Return (x, y) of the center of cell containing provided text 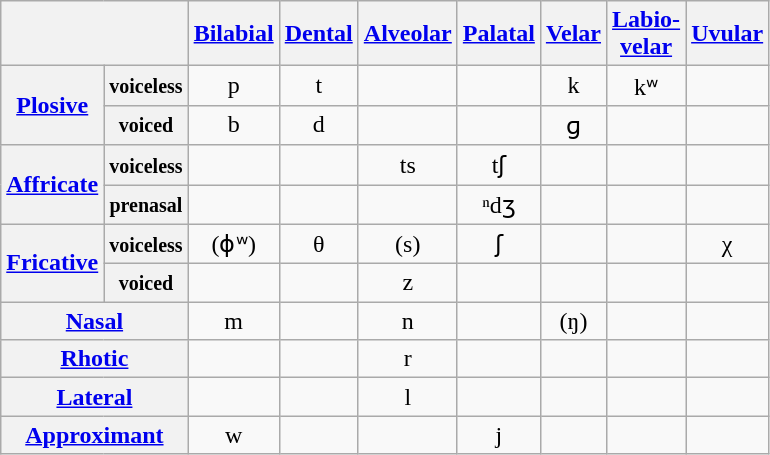
Bilabial (234, 34)
l (408, 397)
(ŋ) (573, 321)
r (408, 359)
b (234, 125)
Dental (318, 34)
prenasal (146, 204)
Velar (573, 34)
(s) (408, 244)
Plosive (52, 106)
Lateral (94, 397)
w (234, 435)
t (318, 86)
Approximant (94, 435)
(ɸʷ) (234, 244)
ʃ (498, 244)
ⁿdʒ (498, 204)
z (408, 283)
Palatal (498, 34)
j (498, 435)
ts (408, 165)
kʷ (646, 86)
n (408, 321)
ɡ (573, 125)
Labio-velar (646, 34)
m (234, 321)
Nasal (94, 321)
χ (728, 244)
k (573, 86)
Fricative (52, 263)
Rhotic (94, 359)
tʃ (498, 165)
Alveolar (408, 34)
Affricate (52, 184)
Uvular (728, 34)
θ (318, 244)
d (318, 125)
p (234, 86)
